Find where the given text appears and provide that cell's center as (X, Y) coordinate. 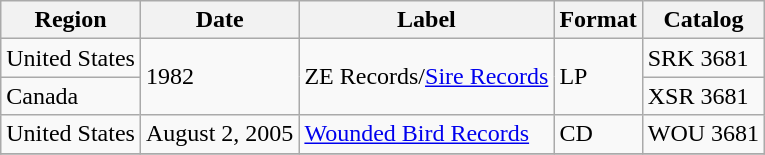
Region (71, 20)
Label (426, 20)
Date (219, 20)
Wounded Bird Records (426, 134)
XSR 3681 (703, 96)
Canada (71, 96)
ZE Records/Sire Records (426, 77)
LP (598, 77)
August 2, 2005 (219, 134)
SRK 3681 (703, 58)
1982 (219, 77)
Catalog (703, 20)
CD (598, 134)
Format (598, 20)
WOU 3681 (703, 134)
